Determine the (x, y) coordinate at the center of the cell enclosing the given text.  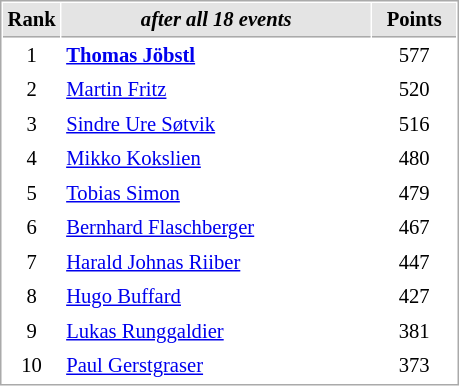
Lukas Runggaldier (216, 332)
Paul Gerstgraser (216, 366)
479 (414, 194)
577 (414, 56)
427 (414, 296)
447 (414, 262)
Tobias Simon (216, 194)
1 (32, 56)
9 (32, 332)
467 (414, 228)
6 (32, 228)
10 (32, 366)
8 (32, 296)
2 (32, 90)
480 (414, 158)
after all 18 events (216, 20)
381 (414, 332)
Rank (32, 20)
4 (32, 158)
Hugo Buffard (216, 296)
520 (414, 90)
Harald Johnas Riiber (216, 262)
Points (414, 20)
7 (32, 262)
Bernhard Flaschberger (216, 228)
516 (414, 124)
5 (32, 194)
Martin Fritz (216, 90)
Thomas Jöbstl (216, 56)
Mikko Kokslien (216, 158)
3 (32, 124)
373 (414, 366)
Sindre Ure Søtvik (216, 124)
